Extract the [X, Y] coordinate from the center of the cell holding the provided text.  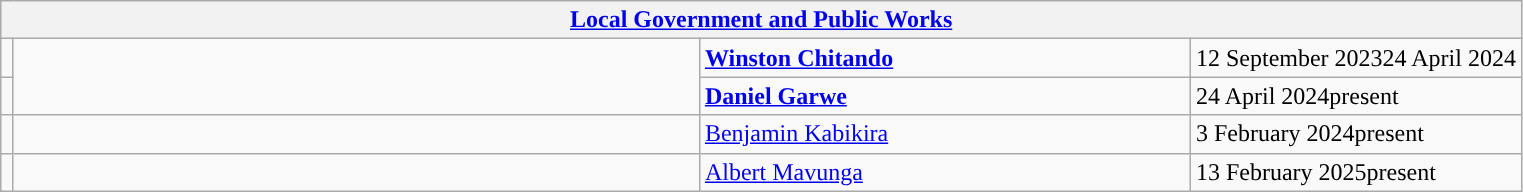
Albert Mavunga [944, 172]
Local Government and Public Works [762, 20]
12 September 202324 April 2024 [1356, 58]
Winston Chitando [944, 58]
Daniel Garwe [944, 96]
Benjamin Kabikira [944, 134]
13 February 2025present [1356, 172]
24 April 2024present [1356, 96]
3 February 2024present [1356, 134]
